Identify which cell holds the provided text, then report its (x, y) central coordinate. 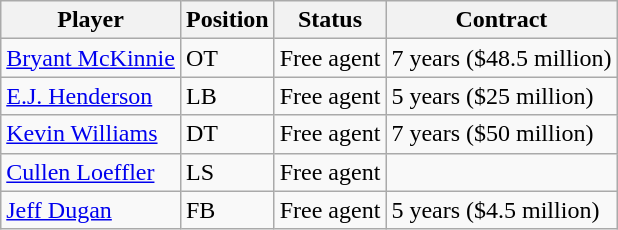
5 years ($25 million) (502, 96)
7 years ($48.5 million) (502, 58)
Jeff Dugan (91, 210)
Position (227, 20)
E.J. Henderson (91, 96)
Bryant McKinnie (91, 58)
Contract (502, 20)
FB (227, 210)
7 years ($50 million) (502, 134)
Kevin Williams (91, 134)
5 years ($4.5 million) (502, 210)
Status (330, 20)
DT (227, 134)
OT (227, 58)
Cullen Loeffler (91, 172)
LB (227, 96)
LS (227, 172)
Player (91, 20)
